Identify which cell holds the provided text, then report its (x, y) central coordinate. 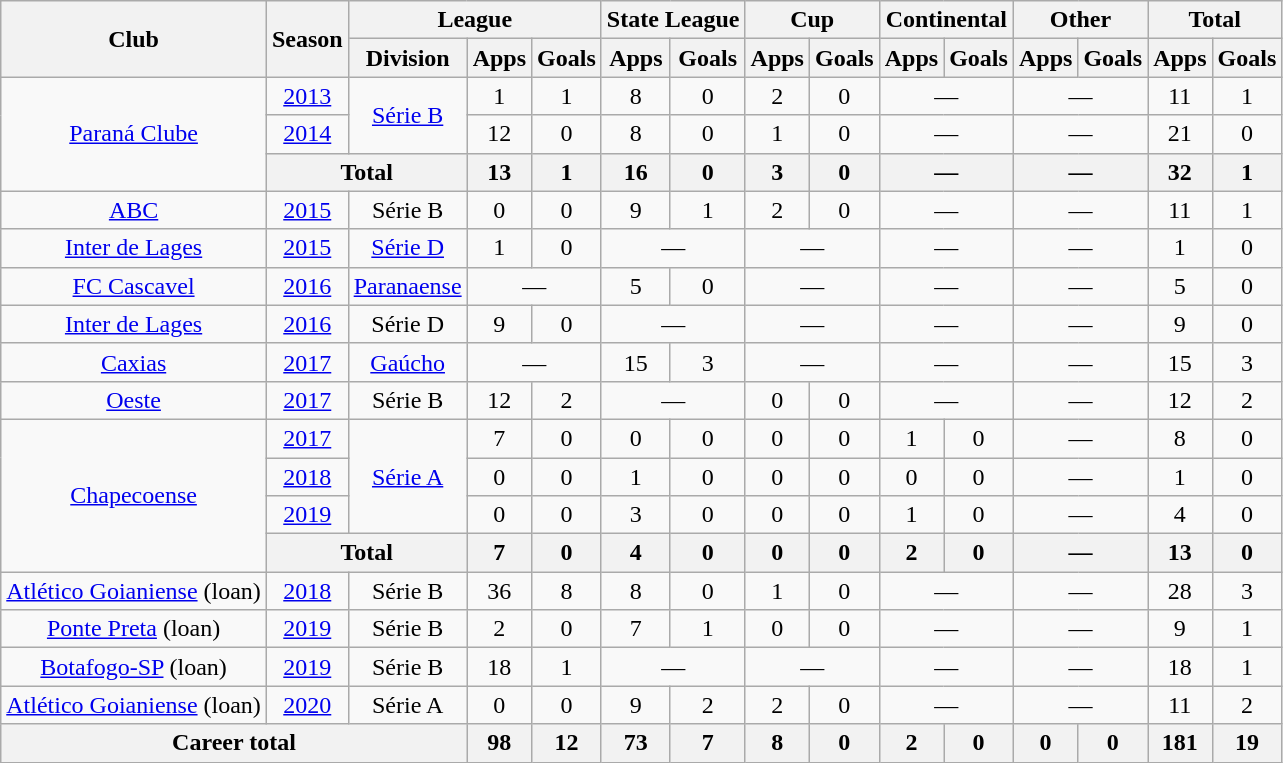
2014 (307, 134)
2013 (307, 96)
Division (408, 58)
19 (1247, 743)
21 (1180, 134)
Career total (234, 743)
Cup (812, 20)
Caxias (134, 362)
League (474, 20)
Other (1080, 20)
FC Cascavel (134, 286)
ABC (134, 210)
16 (636, 172)
Club (134, 39)
Botafogo-SP (loan) (134, 667)
Season (307, 39)
Ponte Preta (loan) (134, 629)
Chapecoense (134, 495)
32 (1180, 172)
36 (499, 591)
28 (1180, 591)
73 (636, 743)
Paranaense (408, 286)
Gaúcho (408, 362)
Continental (946, 20)
2020 (307, 705)
Oeste (134, 400)
State League (673, 20)
98 (499, 743)
181 (1180, 743)
Paraná Clube (134, 134)
